Locate the cell with the specified text and output its [X, Y] center coordinate. 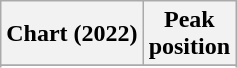
Chart (2022) [72, 34]
Peakposition [189, 34]
